Output the [x, y] coordinate of the center of the cell containing the given text.  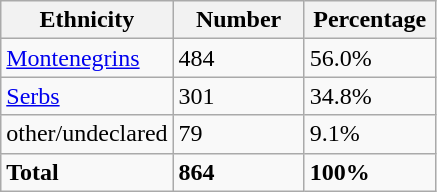
Total [87, 172]
301 [238, 96]
Montenegrins [87, 58]
Serbs [87, 96]
Ethnicity [87, 20]
484 [238, 58]
864 [238, 172]
100% [370, 172]
9.1% [370, 134]
Percentage [370, 20]
other/undeclared [87, 134]
Number [238, 20]
34.8% [370, 96]
79 [238, 134]
56.0% [370, 58]
